Detect which cell encompasses the target text, then output its (x, y) center coordinate. 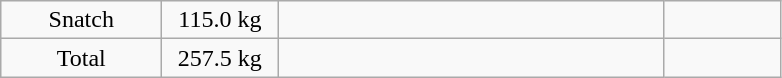
Total (82, 58)
257.5 kg (220, 58)
115.0 kg (220, 20)
Snatch (82, 20)
